From the cell containing the given text, extract its center point as (x, y) coordinate. 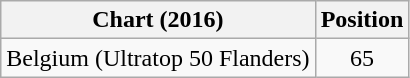
Position (362, 20)
Chart (2016) (158, 20)
65 (362, 58)
Belgium (Ultratop 50 Flanders) (158, 58)
